Determine the [x, y] coordinate at the center of the cell enclosing the given text.  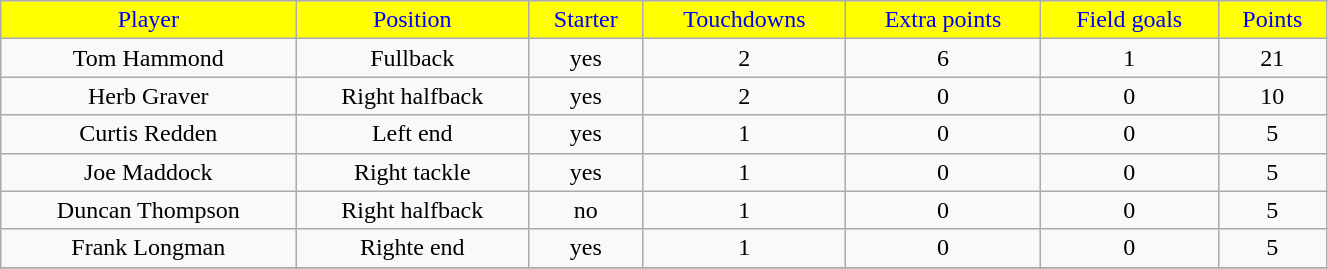
Tom Hammond [148, 58]
Extra points [943, 20]
Frank Longman [148, 248]
6 [943, 58]
Player [148, 20]
Touchdowns [744, 20]
Right tackle [412, 172]
Duncan Thompson [148, 210]
Field goals [1129, 20]
Joe Maddock [148, 172]
no [586, 210]
Position [412, 20]
Fullback [412, 58]
10 [1272, 96]
Righte end [412, 248]
Points [1272, 20]
Curtis Redden [148, 134]
21 [1272, 58]
Left end [412, 134]
Herb Graver [148, 96]
Starter [586, 20]
